Find where the given text appears and provide that cell's center as (x, y) coordinate. 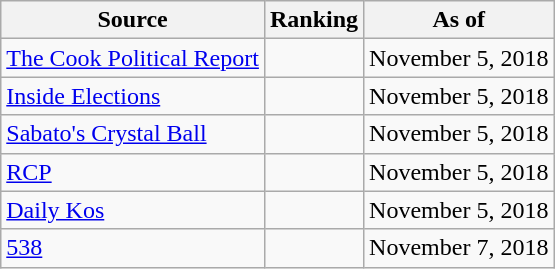
As of (459, 20)
Sabato's Crystal Ball (133, 134)
538 (133, 248)
The Cook Political Report (133, 58)
Ranking (314, 20)
Daily Kos (133, 210)
November 7, 2018 (459, 248)
Inside Elections (133, 96)
Source (133, 20)
RCP (133, 172)
